Extract the [X, Y] coordinate from the center of the cell holding the provided text.  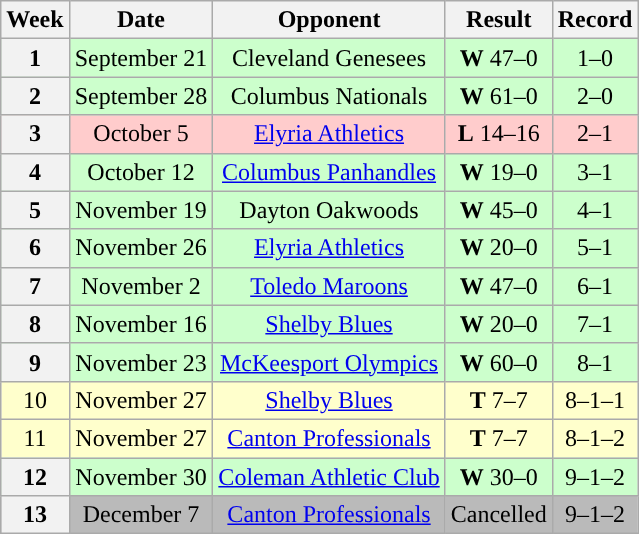
Coleman Athletic Club [329, 477]
November 16 [141, 324]
Week [35, 20]
4 [35, 172]
Columbus Nationals [329, 96]
November 2 [141, 286]
8 [35, 324]
Record [595, 20]
3–1 [595, 172]
W 60–0 [498, 362]
6–1 [595, 286]
Opponent [329, 20]
8–1 [595, 362]
Cleveland Genesees [329, 58]
W 19–0 [498, 172]
November 26 [141, 248]
3 [35, 134]
W 61–0 [498, 96]
7–1 [595, 324]
11 [35, 438]
7 [35, 286]
McKeesport Olympics [329, 362]
W 45–0 [498, 210]
2–0 [595, 96]
13 [35, 515]
2–1 [595, 134]
10 [35, 400]
November 23 [141, 362]
8–1–1 [595, 400]
12 [35, 477]
November 19 [141, 210]
6 [35, 248]
1–0 [595, 58]
1 [35, 58]
Columbus Panhandles [329, 172]
October 5 [141, 134]
September 21 [141, 58]
Dayton Oakwoods [329, 210]
Result [498, 20]
L 14–16 [498, 134]
Cancelled [498, 515]
W 30–0 [498, 477]
November 30 [141, 477]
8–1–2 [595, 438]
2 [35, 96]
5–1 [595, 248]
5 [35, 210]
December 7 [141, 515]
October 12 [141, 172]
Toledo Maroons [329, 286]
4–1 [595, 210]
Date [141, 20]
September 28 [141, 96]
9 [35, 362]
